Determine the [x, y] coordinate at the center of the cell enclosing the given text.  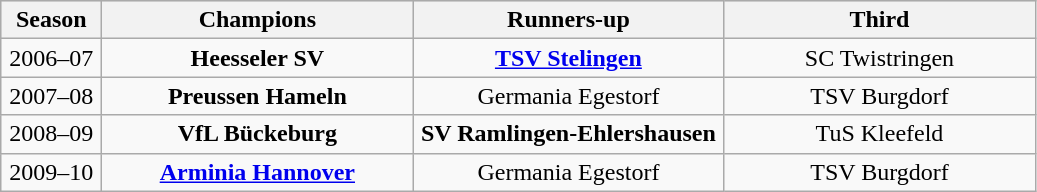
TSV Stelingen [568, 58]
Arminia Hannover [258, 172]
VfL Bückeburg [258, 134]
TuS Kleefeld [880, 134]
Third [880, 20]
2007–08 [52, 96]
Season [52, 20]
2006–07 [52, 58]
2008–09 [52, 134]
SV Ramlingen-Ehlershausen [568, 134]
SC Twistringen [880, 58]
Runners-up [568, 20]
Champions [258, 20]
Preussen Hameln [258, 96]
2009–10 [52, 172]
Heesseler SV [258, 58]
